Locate the cell with the specified text and output its [x, y] center coordinate. 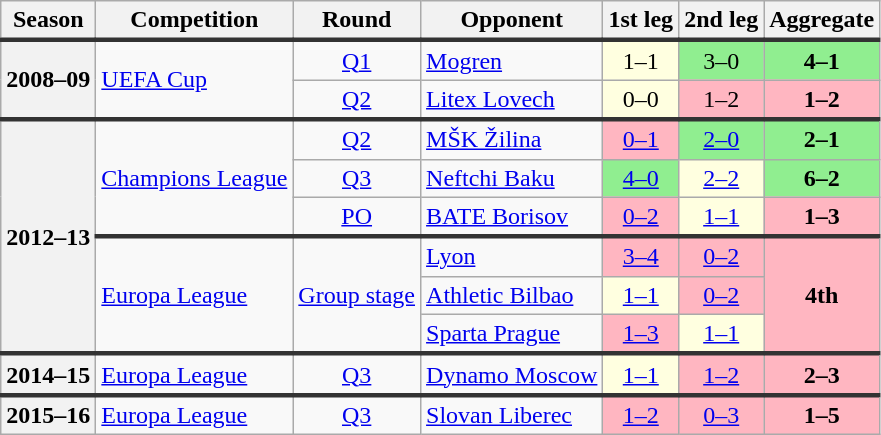
0–1 [641, 139]
Sparta Prague [512, 334]
Mogren [512, 60]
Athletic Bilbao [512, 295]
1st leg [641, 21]
Competition [194, 21]
Aggregate [822, 21]
Dynamo Moscow [512, 374]
2–0 [722, 139]
Round [357, 21]
3–4 [641, 257]
Season [48, 21]
2–1 [822, 139]
6–2 [822, 178]
2015–16 [48, 415]
MŠK Žilina [512, 139]
UEFA Cup [194, 80]
2–2 [722, 178]
3–0 [722, 60]
BATE Borisov [512, 217]
4–0 [641, 178]
2nd leg [722, 21]
Champions League [194, 178]
2014–15 [48, 374]
Slovan Liberec [512, 415]
0–0 [641, 100]
Group stage [357, 296]
2–3 [822, 374]
Opponent [512, 21]
Q1 [357, 60]
PO [357, 217]
Lyon [512, 257]
1–5 [822, 415]
4–1 [822, 60]
2012–13 [48, 236]
4th [822, 296]
2008–09 [48, 80]
Litex Lovech [512, 100]
Neftchi Baku [512, 178]
0–3 [722, 415]
